From the cell containing the given text, extract its center point as [X, Y] coordinate. 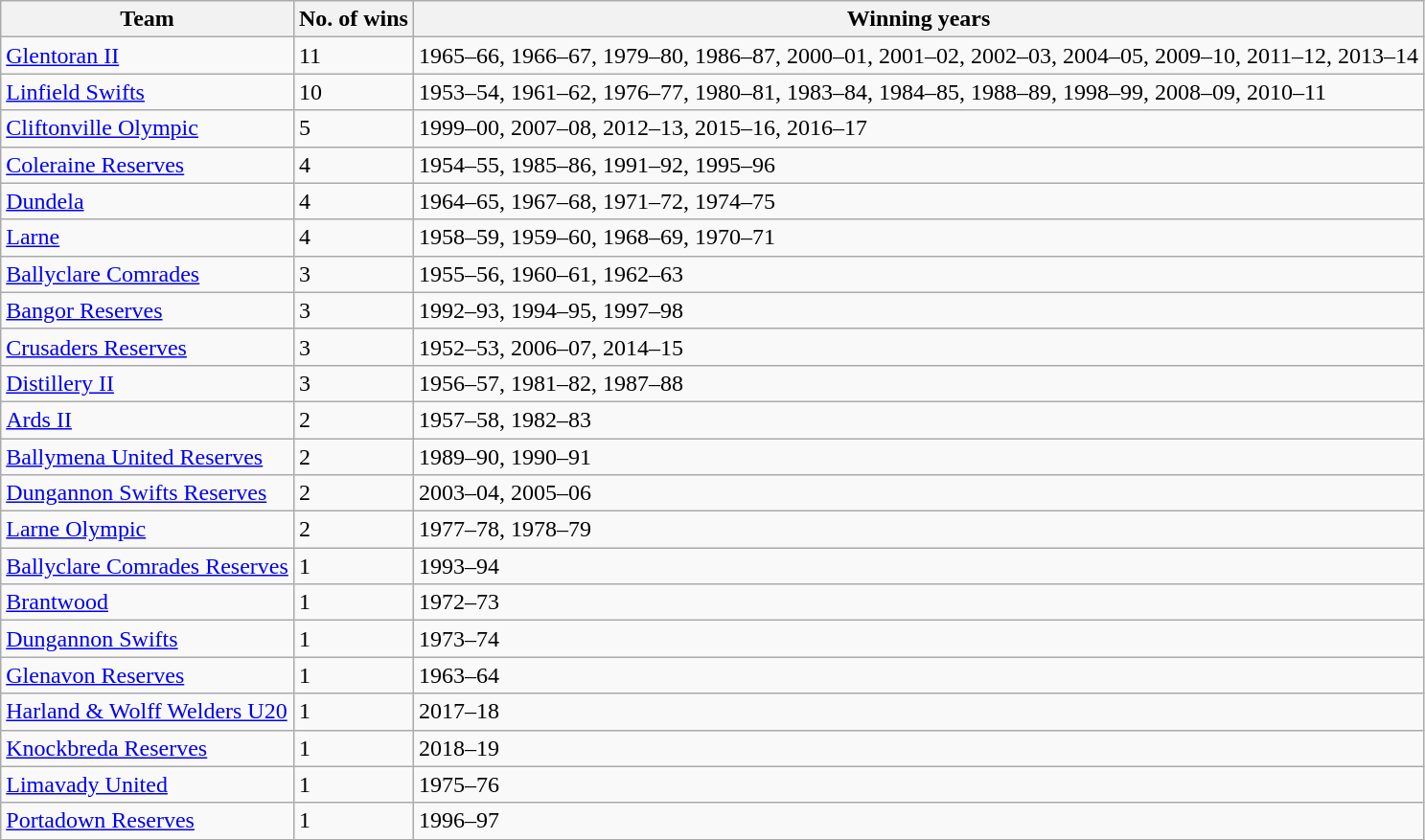
5 [353, 128]
Linfield Swifts [148, 92]
2018–19 [918, 748]
Winning years [918, 19]
Portadown Reserves [148, 821]
1989–90, 1990–91 [918, 457]
1964–65, 1967–68, 1971–72, 1974–75 [918, 201]
Crusaders Reserves [148, 347]
Glentoran II [148, 56]
Glenavon Reserves [148, 675]
Ballyclare Comrades Reserves [148, 566]
1956–57, 1981–82, 1987–88 [918, 383]
Ballymena United Reserves [148, 457]
Limavady United [148, 784]
1992–93, 1994–95, 1997–98 [918, 310]
Team [148, 19]
Ballyclare Comrades [148, 274]
Dungannon Swifts Reserves [148, 493]
1993–94 [918, 566]
1957–58, 1982–83 [918, 420]
No. of wins [353, 19]
1996–97 [918, 821]
1999–00, 2007–08, 2012–13, 2015–16, 2016–17 [918, 128]
Dungannon Swifts [148, 639]
Larne [148, 238]
Distillery II [148, 383]
1958–59, 1959–60, 1968–69, 1970–71 [918, 238]
1963–64 [918, 675]
Harland & Wolff Welders U20 [148, 712]
Knockbreda Reserves [148, 748]
2017–18 [918, 712]
1972–73 [918, 602]
10 [353, 92]
Larne Olympic [148, 530]
1955–56, 1960–61, 1962–63 [918, 274]
1954–55, 1985–86, 1991–92, 1995–96 [918, 165]
Dundela [148, 201]
1953–54, 1961–62, 1976–77, 1980–81, 1983–84, 1984–85, 1988–89, 1998–99, 2008–09, 2010–11 [918, 92]
1977–78, 1978–79 [918, 530]
Brantwood [148, 602]
Bangor Reserves [148, 310]
Cliftonville Olympic [148, 128]
Coleraine Reserves [148, 165]
2003–04, 2005–06 [918, 493]
Ards II [148, 420]
1952–53, 2006–07, 2014–15 [918, 347]
1973–74 [918, 639]
1975–76 [918, 784]
11 [353, 56]
1965–66, 1966–67, 1979–80, 1986–87, 2000–01, 2001–02, 2002–03, 2004–05, 2009–10, 2011–12, 2013–14 [918, 56]
